Determine the (x, y) coordinate at the center of the cell enclosing the given text.  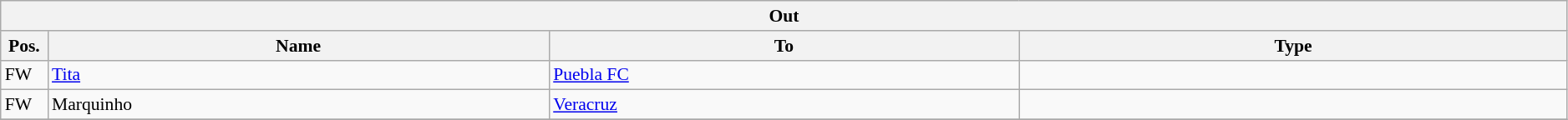
Pos. (24, 46)
To (784, 46)
Marquinho (298, 105)
Out (784, 16)
Tita (298, 75)
Puebla FC (784, 75)
Name (298, 46)
Veracruz (784, 105)
Type (1293, 46)
